Return the [x, y] coordinate for the center point of the cell that contains the specified text.  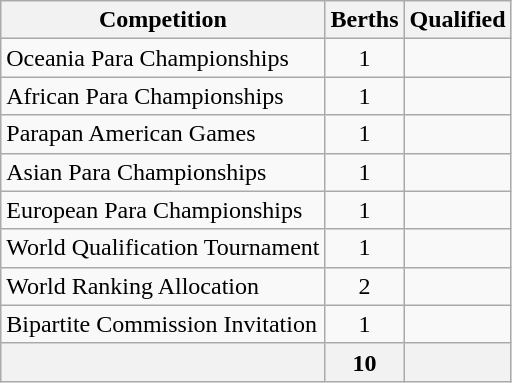
Asian Para Championships [163, 172]
World Qualification Tournament [163, 248]
10 [364, 362]
Berths [364, 20]
Parapan American Games [163, 134]
World Ranking Allocation [163, 286]
African Para Championships [163, 96]
2 [364, 286]
European Para Championships [163, 210]
Oceania Para Championships [163, 58]
Bipartite Commission Invitation [163, 324]
Qualified [458, 20]
Competition [163, 20]
